Extract the [X, Y] coordinate from the center of the cell holding the provided text.  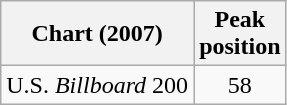
58 [240, 85]
U.S. Billboard 200 [98, 85]
Peakposition [240, 34]
Chart (2007) [98, 34]
